From the cell containing the given text, extract its center point as (x, y) coordinate. 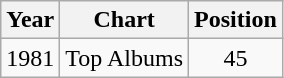
Top Albums (124, 58)
45 (236, 58)
Position (236, 20)
1981 (30, 58)
Year (30, 20)
Chart (124, 20)
